Scan for the cell matching the given text and deliver its (X, Y) coordinate at center. 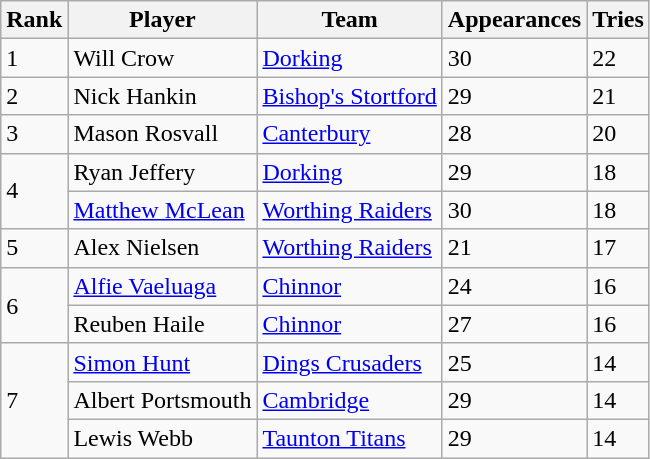
Tries (618, 20)
Appearances (514, 20)
Matthew McLean (162, 210)
2 (34, 96)
Ryan Jeffery (162, 172)
1 (34, 58)
Will Crow (162, 58)
Mason Rosvall (162, 134)
Rank (34, 20)
Reuben Haile (162, 324)
Team (350, 20)
Taunton Titans (350, 438)
Nick Hankin (162, 96)
Alex Nielsen (162, 248)
22 (618, 58)
Canterbury (350, 134)
20 (618, 134)
Dings Crusaders (350, 362)
4 (34, 191)
Alfie Vaeluaga (162, 286)
Simon Hunt (162, 362)
Lewis Webb (162, 438)
Cambridge (350, 400)
6 (34, 305)
24 (514, 286)
7 (34, 400)
Bishop's Stortford (350, 96)
27 (514, 324)
25 (514, 362)
17 (618, 248)
Player (162, 20)
5 (34, 248)
Albert Portsmouth (162, 400)
28 (514, 134)
3 (34, 134)
